Search for the cell housing the specified text and yield its (x, y) center coordinate. 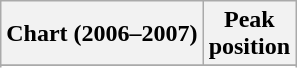
Chart (2006–2007) (102, 34)
Peakposition (249, 34)
